Identify which cell holds the provided text, then report its [X, Y] central coordinate. 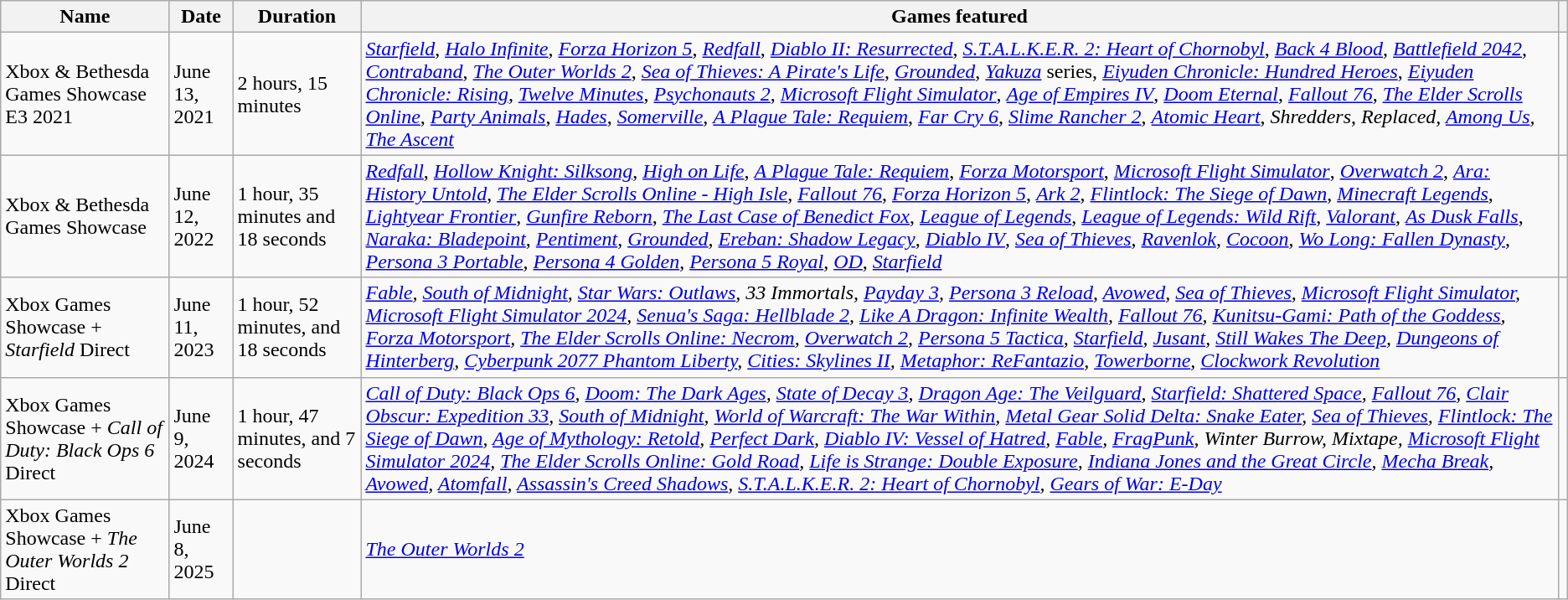
1 hour, 47 minutes, and 7 seconds [297, 438]
Xbox & Bethesda Games Showcase E3 2021 [85, 94]
June 11, 2023 [201, 327]
1 hour, 52 minutes, and 18 seconds [297, 327]
Xbox Games Showcase + Starfield Direct [85, 327]
Xbox Games Showcase + Call of Duty: Black Ops 6 Direct [85, 438]
June 9, 2024 [201, 438]
1 hour, 35 minutes and 18 seconds [297, 216]
June 12, 2022 [201, 216]
Duration [297, 17]
2 hours, 15 minutes [297, 94]
Xbox Games Showcase + The Outer Worlds 2 Direct [85, 550]
Games featured [960, 17]
June 13, 2021 [201, 94]
June 8, 2025 [201, 550]
Xbox & Bethesda Games Showcase [85, 216]
The Outer Worlds 2 [960, 550]
Date [201, 17]
Name [85, 17]
